Extract the (x, y) coordinate from the center of the cell holding the provided text.  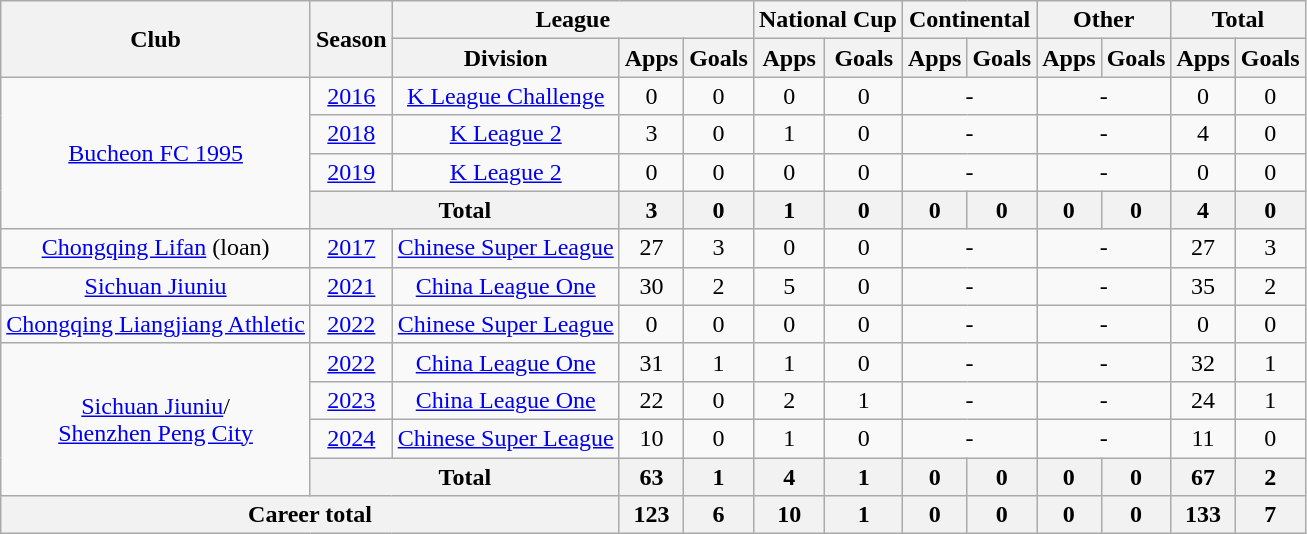
32 (1203, 362)
2023 (351, 400)
Other (1104, 20)
2016 (351, 96)
67 (1203, 477)
7 (1270, 515)
Sichuan Jiuniu (156, 286)
Season (351, 39)
2017 (351, 248)
Chongqing Lifan (loan) (156, 248)
5 (789, 286)
123 (651, 515)
6 (719, 515)
K League Challenge (506, 96)
League (572, 20)
22 (651, 400)
24 (1203, 400)
35 (1203, 286)
2021 (351, 286)
2024 (351, 438)
National Cup (828, 20)
Bucheon FC 1995 (156, 153)
133 (1203, 515)
Chongqing Liangjiang Athletic (156, 324)
2018 (351, 134)
31 (651, 362)
Division (506, 58)
Sichuan Jiuniu/Shenzhen Peng City (156, 419)
30 (651, 286)
Club (156, 39)
2019 (351, 172)
Career total (310, 515)
11 (1203, 438)
Continental (969, 20)
63 (651, 477)
